Pinpoint the cell where the given text exists, returning its [x, y] midpoint coordinate. 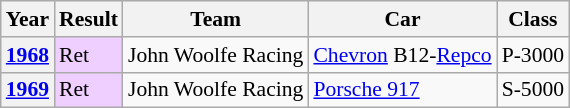
P-3000 [533, 55]
Class [533, 19]
Chevron B12-Repco [402, 55]
Porsche 917 [402, 90]
Year [28, 19]
Result [88, 19]
S-5000 [533, 90]
1968 [28, 55]
1969 [28, 90]
Car [402, 19]
Team [216, 19]
